Output the [X, Y] coordinate of the center of the cell containing the given text.  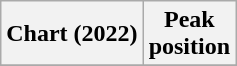
Peakposition [189, 34]
Chart (2022) [72, 34]
